Find where the given text appears and provide that cell's center as (x, y) coordinate. 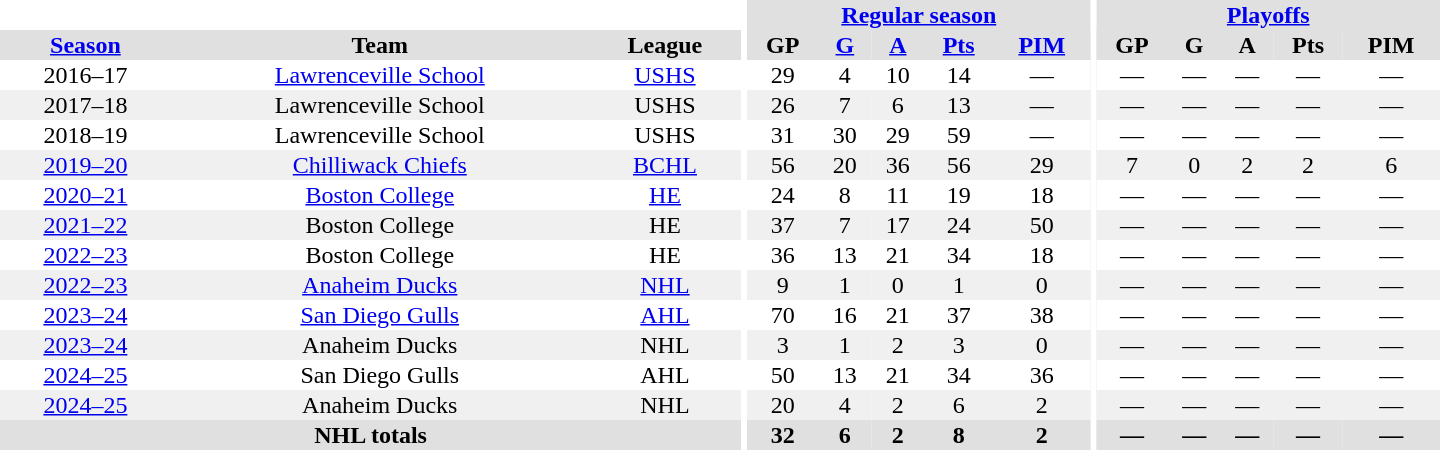
9 (782, 285)
59 (958, 135)
2021–22 (86, 225)
2020–21 (86, 195)
10 (898, 75)
Team (380, 45)
30 (844, 135)
14 (958, 75)
Season (86, 45)
2018–19 (86, 135)
16 (844, 315)
2017–18 (86, 105)
38 (1042, 315)
Regular season (918, 15)
70 (782, 315)
BCHL (665, 165)
17 (898, 225)
Playoffs (1268, 15)
32 (782, 435)
2016–17 (86, 75)
NHL totals (370, 435)
2019–20 (86, 165)
League (665, 45)
19 (958, 195)
Chilliwack Chiefs (380, 165)
11 (898, 195)
31 (782, 135)
26 (782, 105)
